Return [X, Y] of the center of cell containing provided text 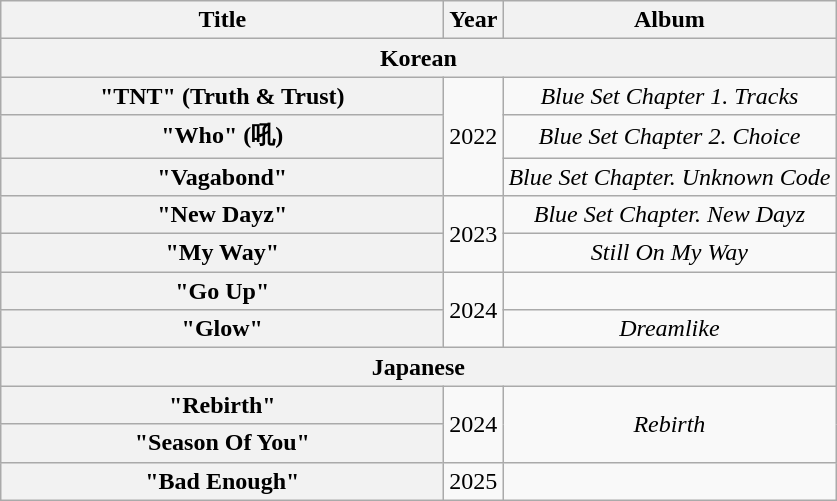
Blue Set Chapter. New Dayz [670, 215]
Title [222, 20]
"Go Up" [222, 291]
"Vagabond" [222, 177]
Blue Set Chapter 2. Choice [670, 136]
Blue Set Chapter 1. Tracks [670, 96]
"Season Of You" [222, 443]
Album [670, 20]
Dreamlike [670, 329]
Korean [418, 58]
2022 [474, 136]
"TNT" (Truth & Trust) [222, 96]
Rebirth [670, 424]
"Rebirth" [222, 405]
Japanese [418, 367]
Blue Set Chapter. Unknown Code [670, 177]
"Bad Enough" [222, 481]
"Glow" [222, 329]
"New Dayz" [222, 215]
2025 [474, 481]
2023 [474, 234]
"My Way" [222, 253]
Year [474, 20]
Still On My Way [670, 253]
"Who" (吼) [222, 136]
